Return [x, y] of the center of cell containing provided text 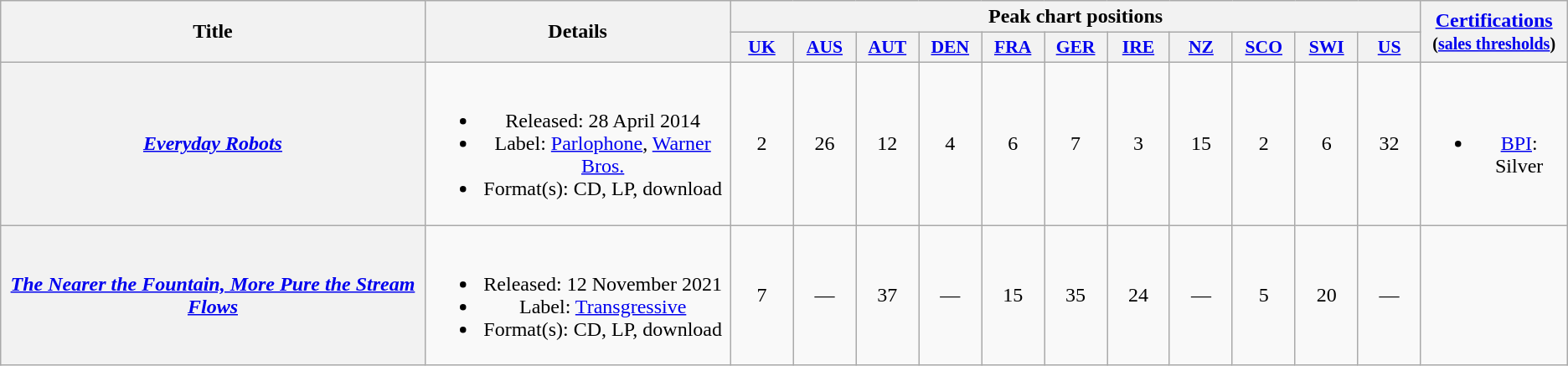
Title [213, 32]
Peak chart positions [1075, 17]
3 [1139, 143]
4 [950, 143]
NZ [1201, 48]
BPI: Silver [1494, 143]
DEN [950, 48]
The Nearer the Fountain, More Pure the Stream Flows [213, 295]
IRE [1139, 48]
US [1389, 48]
Certifications(sales thresholds) [1494, 32]
AUT [888, 48]
5 [1263, 295]
12 [888, 143]
SCO [1263, 48]
Everyday Robots [213, 143]
FRA [1014, 48]
20 [1327, 295]
Released: 28 April 2014Label: Parlophone, Warner Bros.Format(s): CD, LP, download [578, 143]
GER [1075, 48]
37 [888, 295]
AUS [824, 48]
32 [1389, 143]
35 [1075, 295]
26 [824, 143]
Details [578, 32]
SWI [1327, 48]
Released: 12 November 2021Label: TransgressiveFormat(s): CD, LP, download [578, 295]
24 [1139, 295]
UK [762, 48]
